Return the [X, Y] coordinate for the center point of the cell that contains the specified text.  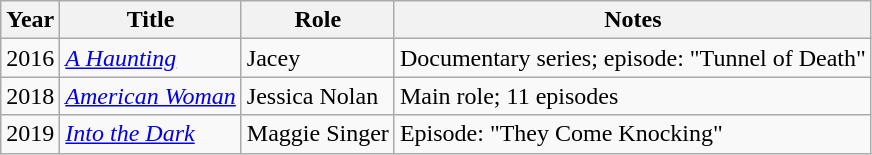
Role [318, 20]
Year [30, 20]
Jacey [318, 58]
Documentary series; episode: "Tunnel of Death" [632, 58]
2019 [30, 134]
Main role; 11 episodes [632, 96]
Title [151, 20]
2018 [30, 96]
Notes [632, 20]
Maggie Singer [318, 134]
Into the Dark [151, 134]
Jessica Nolan [318, 96]
American Woman [151, 96]
Episode: "They Come Knocking" [632, 134]
A Haunting [151, 58]
2016 [30, 58]
